From the cell containing the given text, extract its center point as [X, Y] coordinate. 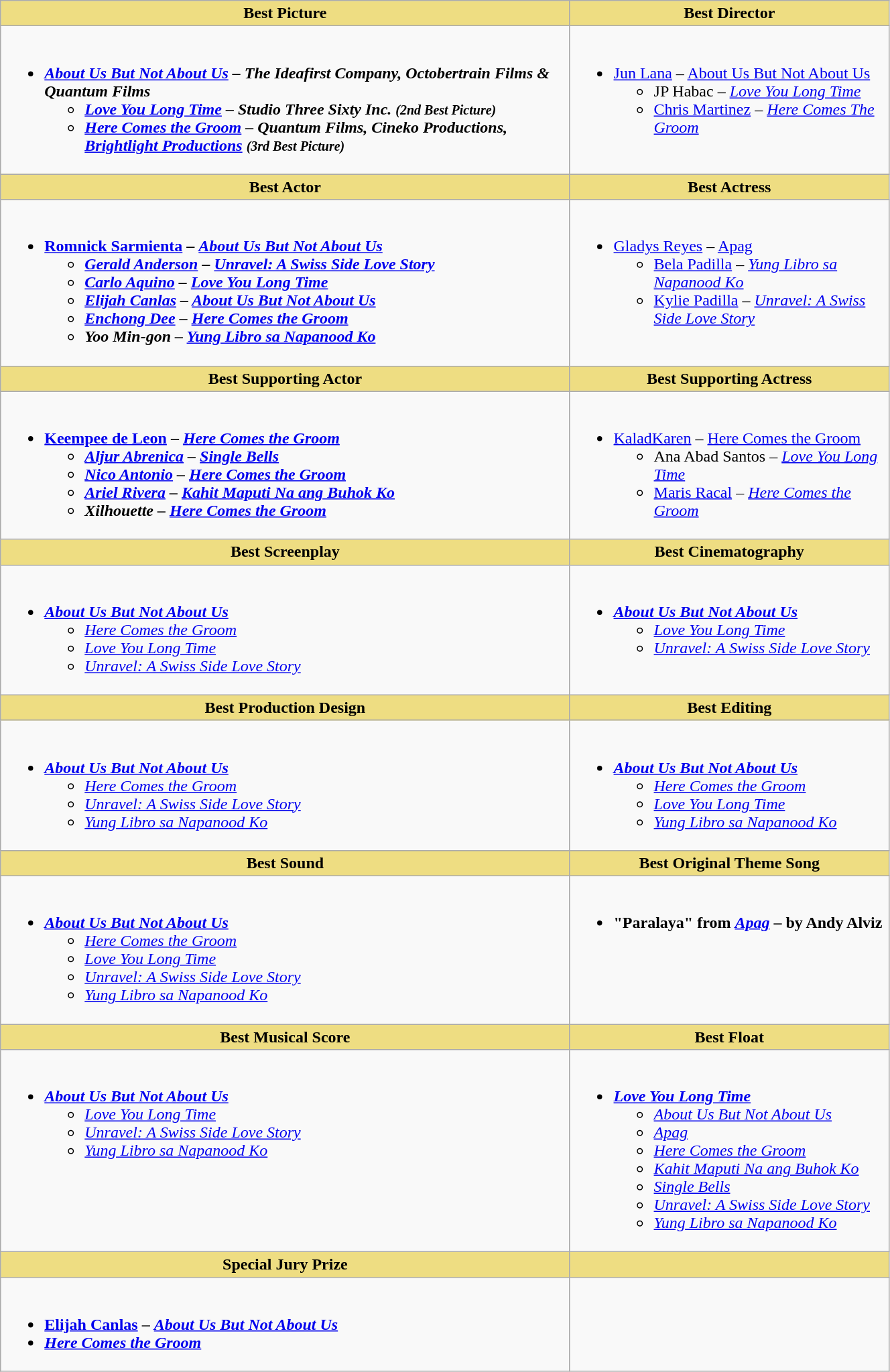
Special Jury Prize [285, 1265]
Jun Lana – About Us But Not About UsJP Habac – Love You Long TimeChris Martinez – Here Comes The Groom [729, 100]
About Us But Not About UsHere Comes the GroomUnravel: A Swiss Side Love StoryYung Libro sa Napanood Ko [285, 785]
Best Cinematography [729, 552]
Best Original Theme Song [729, 863]
About Us But Not About UsHere Comes the GroomLove You Long TimeYung Libro sa Napanood Ko [729, 785]
Best Supporting Actor [285, 379]
Best Actress [729, 187]
About Us But Not About UsLove You Long TimeUnravel: A Swiss Side Love StoryYung Libro sa Napanood Ko [285, 1151]
Best Float [729, 1036]
Best Production Design [285, 707]
About Us But Not About UsHere Comes the GroomLove You Long TimeUnravel: A Swiss Side Love StoryYung Libro sa Napanood Ko [285, 950]
Best Musical Score [285, 1036]
About Us But Not About UsHere Comes the GroomLove You Long TimeUnravel: A Swiss Side Love Story [285, 630]
Best Director [729, 13]
Gladys Reyes – ApagBela Padilla – Yung Libro sa Napanood KoKylie Padilla – Unravel: A Swiss Side Love Story [729, 283]
Best Actor [285, 187]
Best Supporting Actress [729, 379]
About Us But Not About UsLove You Long TimeUnravel: A Swiss Side Love Story [729, 630]
Elijah Canlas – About Us But Not About UsHere Comes the Groom [285, 1324]
Best Screenplay [285, 552]
KaladKaren – Here Comes the GroomAna Abad Santos – Love You Long TimeMaris Racal – Here Comes the Groom [729, 465]
Best Picture [285, 13]
"Paralaya" from Apag – by Andy Alviz [729, 950]
Best Editing [729, 707]
Best Sound [285, 863]
